Identify which cell holds the provided text, then report its [X, Y] central coordinate. 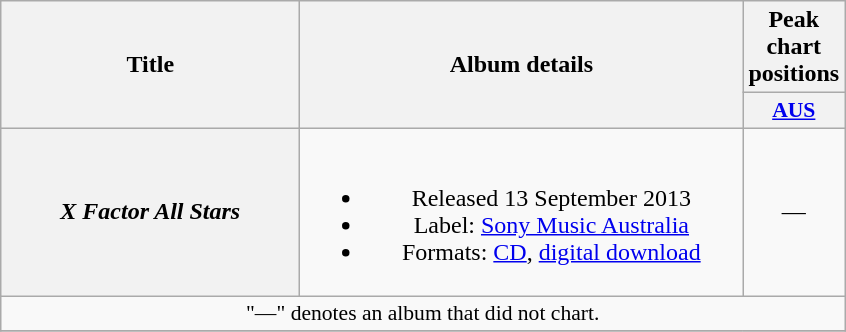
Album details [522, 65]
Released 13 September 2013Label: Sony Music AustraliaFormats: CD, digital download [522, 212]
Peak chart positions [794, 47]
X Factor All Stars [150, 212]
AUS [794, 111]
— [794, 212]
"—" denotes an album that did not chart. [423, 314]
Title [150, 65]
